From the cell containing the given text, extract its center point as (x, y) coordinate. 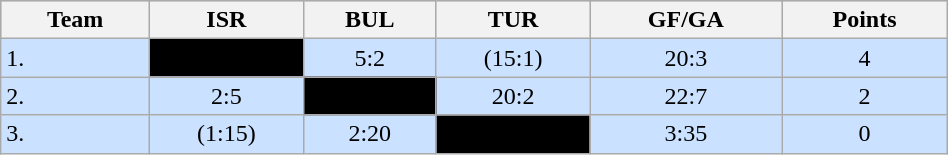
0 (864, 134)
Points (864, 20)
(1:15) (227, 134)
4 (864, 58)
2:5 (227, 96)
20:3 (686, 58)
2:20 (370, 134)
2 (864, 96)
BUL (370, 20)
3. (76, 134)
20:2 (513, 96)
Team (76, 20)
ISR (227, 20)
2. (76, 96)
1. (76, 58)
TUR (513, 20)
3:35 (686, 134)
22:7 (686, 96)
5:2 (370, 58)
(15:1) (513, 58)
GF/GA (686, 20)
